From the cell containing the given text, extract its center point as (x, y) coordinate. 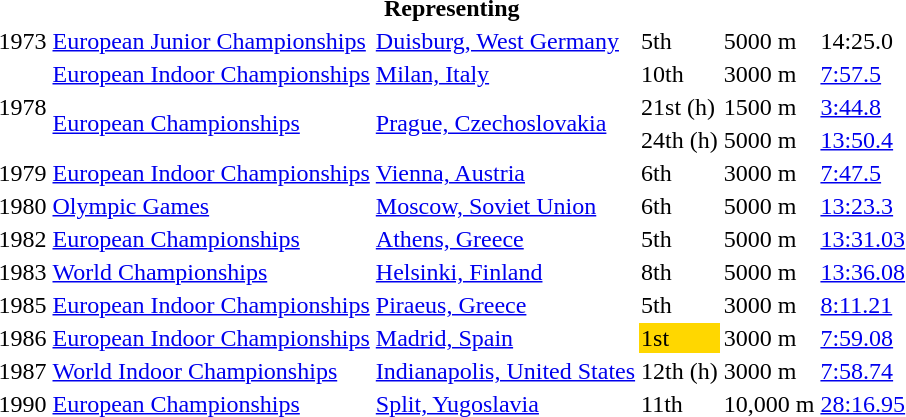
Vienna, Austria (505, 173)
12th (h) (680, 371)
Indianapolis, United States (505, 371)
Madrid, Spain (505, 338)
Moscow, Soviet Union (505, 206)
World Championships (211, 272)
8th (680, 272)
Olympic Games (211, 206)
1st (680, 338)
Milan, Italy (505, 74)
Helsinki, Finland (505, 272)
24th (h) (680, 140)
Piraeus, Greece (505, 305)
1500 m (769, 107)
World Indoor Championships (211, 371)
Athens, Greece (505, 239)
10th (680, 74)
Duisburg, West Germany (505, 41)
21st (h) (680, 107)
European Junior Championships (211, 41)
Prague, Czechoslovakia (505, 124)
